Return (X, Y) of the center of cell containing provided text 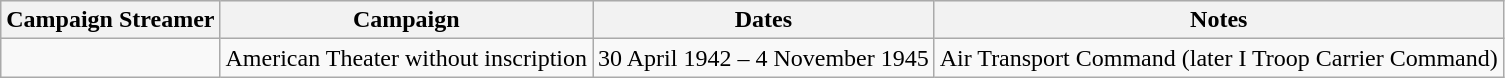
Campaign (406, 20)
Dates (764, 20)
Campaign Streamer (110, 20)
Notes (1218, 20)
American Theater without inscription (406, 58)
30 April 1942 – 4 November 1945 (764, 58)
Air Transport Command (later I Troop Carrier Command) (1218, 58)
